Determine the [x, y] coordinate at the center of the cell enclosing the given text.  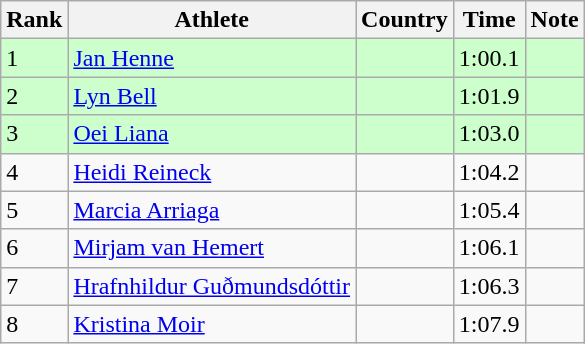
1:05.4 [489, 210]
2 [34, 96]
1:06.1 [489, 248]
1:01.9 [489, 96]
8 [34, 324]
Mirjam van Hemert [212, 248]
Time [489, 20]
Marcia Arriaga [212, 210]
1:00.1 [489, 58]
5 [34, 210]
4 [34, 172]
Kristina Moir [212, 324]
Lyn Bell [212, 96]
Athlete [212, 20]
Hrafnhildur Guðmundsdóttir [212, 286]
1:06.3 [489, 286]
1:03.0 [489, 134]
1:07.9 [489, 324]
Heidi Reineck [212, 172]
Country [405, 20]
Rank [34, 20]
1:04.2 [489, 172]
Note [554, 20]
Oei Liana [212, 134]
Jan Henne [212, 58]
1 [34, 58]
3 [34, 134]
7 [34, 286]
6 [34, 248]
